Return (X, Y) of the center of cell containing provided text 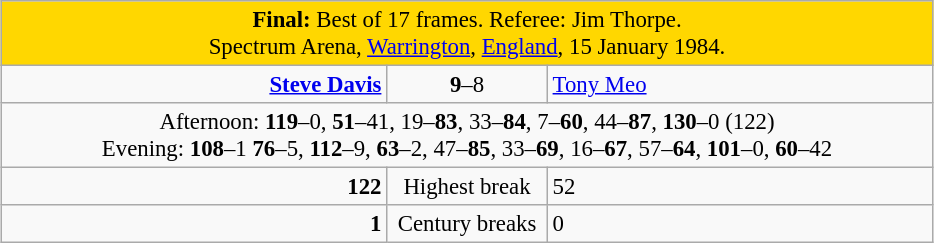
Final: Best of 17 frames. Referee: Jim Thorpe. Spectrum Arena, Warrington, England, 15 January 1984. (467, 34)
0 (740, 224)
Century breaks (468, 224)
9–8 (468, 85)
52 (740, 187)
1 (194, 224)
122 (194, 187)
Tony Meo (740, 85)
Afternoon: 119–0, 51–41, 19–83, 33–84, 7–60, 44–87, 130–0 (122)Evening: 108–1 76–5, 112–9, 63–2, 47–85, 33–69, 16–67, 57–64, 101–0, 60–42 (467, 136)
Steve Davis (194, 85)
Highest break (468, 187)
